For the text-containing cell, return its midpoint in [X, Y] coordinate format. 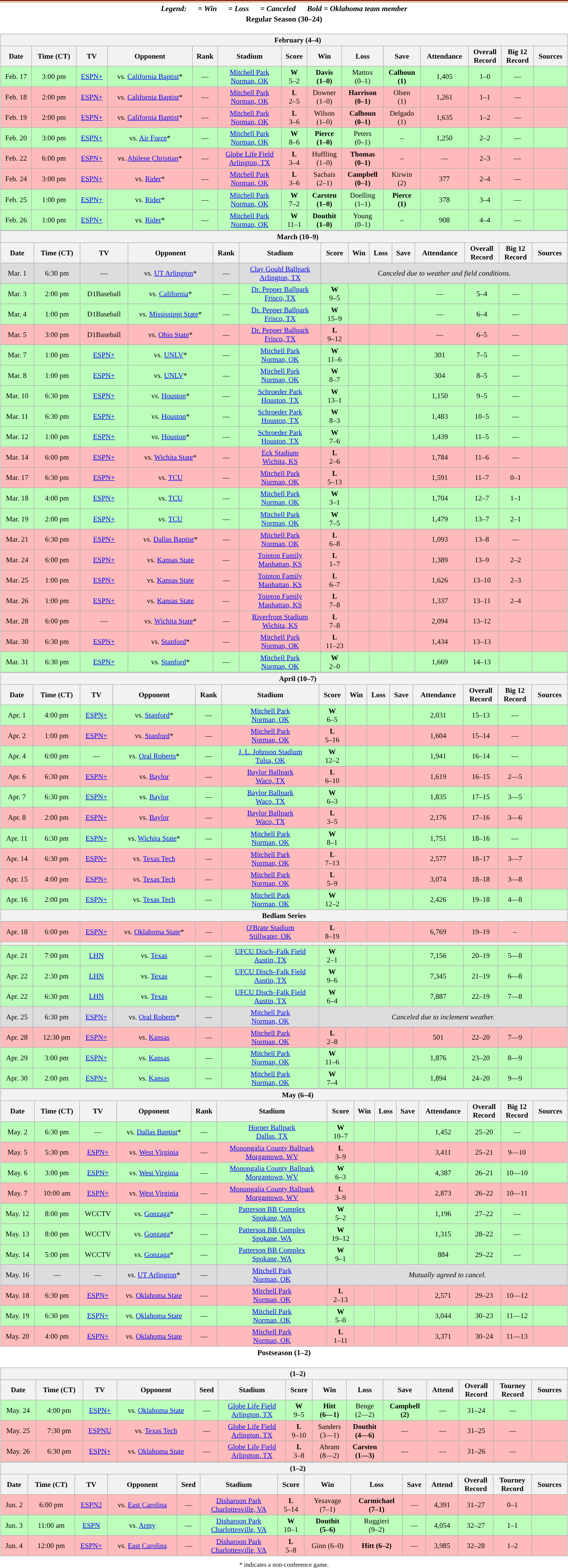
27–22 [484, 1213]
Apr. 7 [17, 797]
Horner BallparkDallas, TX [272, 1131]
Apr. 2 [17, 736]
4–4 [485, 220]
Mar. 18 [17, 498]
31–26 [476, 1451]
17–16 [481, 817]
March (10–9) [284, 237]
Bedlam Series [284, 915]
1,635 [445, 118]
5:30 pm [57, 1152]
L3–5 [332, 817]
11–7 [482, 478]
1,894 [438, 1078]
Abram(8—2) [329, 1451]
Feb. 25 [16, 200]
1,261 [445, 97]
L2–6 [335, 457]
3,044 [443, 1316]
884 [443, 1254]
Peters(0–1) [363, 138]
J. L. Johnson StadiumTulsa, OK [270, 756]
Jun. 2 [14, 1505]
Apr. 18 [17, 932]
1,941 [438, 756]
L5–9 [332, 879]
1–0 [485, 77]
Mar. 5 [17, 335]
L7–13 [332, 858]
1,337 [439, 601]
304 [439, 376]
1,784 [439, 457]
Douthit(5–6) [327, 1525]
1,483 [439, 416]
1,604 [438, 736]
Apr. 21 [17, 955]
W9–1 [341, 1254]
Young(0–1) [363, 220]
Mar. 10 [17, 396]
16–14 [481, 756]
W7–2 [294, 200]
Harrison(0–1) [363, 97]
May. 13 [18, 1234]
Delgado(1) [402, 118]
Carmichael(7–1) [377, 1505]
1,704 [439, 498]
Mar. 17 [17, 478]
Apr. 4 [17, 756]
7,345 [438, 976]
L6–8 [335, 539]
Hitt(6—1) [329, 1410]
Douthit(1–0) [324, 220]
1,439 [439, 437]
W8–7 [335, 376]
10—12 [517, 1296]
1,150 [439, 396]
Mar. 21 [17, 539]
L5–16 [332, 736]
L5–14 [291, 1505]
Apr. 29 [17, 1058]
15–14 [481, 736]
L1–7 [335, 559]
22–20 [481, 1038]
4—8 [515, 900]
29–23 [484, 1296]
Apr. 15 [17, 879]
501 [438, 1038]
May. 26 [18, 1451]
1,876 [438, 1058]
13–13 [482, 642]
Riverfront StadiumWichita, KS [280, 621]
31–27 [476, 1505]
L2–8 [332, 1038]
7—8 [515, 997]
vs. Ohio State* [170, 335]
7–5 [482, 355]
May. 12 [18, 1213]
May. 5 [18, 1152]
31–25 [476, 1431]
18–18 [481, 879]
Calhoun(0–1) [363, 118]
Jun. 4 [14, 1546]
L6–7 [335, 580]
May. 18 [18, 1296]
Canceled due to inclement weather. [443, 1017]
ESPN2 [91, 1505]
10—11 [517, 1193]
3—5 [515, 797]
7—9 [515, 1038]
7:30 pm [59, 1431]
1,434 [439, 642]
Apr. 30 [17, 1078]
12:00 pm [51, 1546]
W7–4 [332, 1078]
1,315 [443, 1234]
21–19 [481, 976]
25–21 [484, 1152]
May. 2 [18, 1131]
Ruggieri(9–2) [377, 1525]
2,577 [438, 858]
Mar. 8 [17, 376]
Apr. 14 [17, 858]
L9–12 [335, 335]
3,411 [443, 1152]
W10–7 [341, 1131]
22–19 [481, 997]
Mar. 12 [17, 437]
Feb. 17 [16, 77]
16–15 [481, 777]
4,387 [443, 1173]
Carsten(1–0) [324, 200]
L3–8 [299, 1451]
W9–6 [332, 976]
L9–10 [299, 1431]
4,054 [442, 1525]
Feb. 22 [16, 158]
May. 6 [18, 1173]
7,887 [438, 997]
30–24 [484, 1336]
10:00 am [57, 1193]
2,571 [443, 1296]
24–20 [481, 1078]
W3–1 [335, 498]
1,626 [439, 580]
May. 14 [18, 1254]
11—13 [517, 1336]
3—8 [515, 879]
18–16 [481, 838]
11—12 [517, 1316]
6–4 [482, 314]
Apr. 6 [17, 777]
Downer(1–0) [324, 97]
378 [445, 200]
11–6 [482, 457]
Kirwin(2) [402, 179]
29–22 [484, 1254]
6–5 [482, 335]
1,835 [438, 797]
Feb. 24 [16, 179]
5:00 pm [57, 1254]
ESPNU [100, 1431]
vs. Mississippi State* [170, 314]
8–5 [482, 376]
Mutually agreed to cancel. [447, 1275]
O'Brate StadiumStillwater, OK [270, 932]
20–19 [481, 955]
9—10 [517, 1152]
L2–13 [341, 1296]
8—9 [515, 1058]
7,156 [438, 955]
Jun. 3 [14, 1525]
vs. Abilene Christian* [150, 158]
Sachais(2–1) [324, 179]
Campbell(2) [405, 1410]
Doelling(1–1) [363, 200]
10–5 [482, 416]
W2–0 [335, 662]
4,391 [442, 1505]
3–4 [485, 200]
9—9 [515, 1078]
Mar. 14 [17, 457]
W8–3 [335, 416]
18–17 [481, 858]
377 [445, 179]
17–15 [481, 797]
Apr. 16 [17, 900]
1,405 [445, 77]
Sanders(3—1) [329, 1431]
1,751 [438, 838]
Pierce(1) [402, 200]
5—8 [515, 955]
May. 19 [18, 1316]
L11–23 [335, 642]
Benge(2—2) [365, 1410]
Mar. 4 [17, 314]
Thomas(0–1) [363, 158]
Mar. 7 [17, 355]
1,093 [439, 539]
Ginn (6–0) [327, 1546]
Mar. 31 [17, 662]
3—7 [515, 858]
7:00 pm [57, 955]
Huffling(1–0) [324, 158]
vs. Army [142, 1525]
25–20 [484, 1131]
6—8 [515, 976]
12–7 [482, 498]
2,873 [443, 1193]
Mar. 25 [17, 580]
15–13 [481, 715]
Mar. 19 [17, 519]
L1–11 [341, 1336]
Davis(1–0) [324, 77]
13–12 [482, 621]
Feb. 26 [16, 220]
L8–19 [332, 932]
May. 7 [18, 1193]
19–19 [481, 932]
Campbell(0–1) [363, 179]
W7–6 [335, 437]
13–7 [482, 519]
vs. California* [170, 293]
14–13 [482, 662]
Olsen(1) [402, 97]
W6–4 [332, 997]
1,479 [439, 519]
May (6–4) [284, 1095]
Mar. 28 [17, 621]
L2–5 [294, 97]
3,074 [438, 879]
32–28 [476, 1546]
W6–5 [332, 715]
6,769 [438, 932]
Canceled due to weather and field conditions. [444, 273]
1,389 [439, 559]
32–27 [476, 1525]
26–22 [484, 1193]
1,250 [445, 138]
Mar. 30 [17, 642]
Mar. 24 [17, 559]
W13–1 [335, 396]
Calhoun(1) [402, 77]
1,619 [438, 777]
Carsten(1—3) [365, 1451]
L3–4 [294, 158]
2:30 pm [57, 976]
Mar. 3 [17, 293]
3,985 [442, 1546]
10—10 [517, 1173]
13–11 [482, 601]
W8–1 [332, 838]
Apr. 1 [17, 715]
2,031 [438, 715]
Hitt (6–2) [377, 1546]
2,426 [438, 900]
Feb. 18 [16, 97]
Apr. 28 [17, 1038]
W19–12 [341, 1234]
Apr. 11 [17, 838]
31–24 [476, 1410]
vs. Air Force* [150, 138]
May. 20 [18, 1336]
1,196 [443, 1213]
W2–1 [332, 955]
26–21 [484, 1173]
February (4–4) [284, 40]
L6–10 [332, 777]
2–1 [515, 519]
Eck StadiumWichita, KS [280, 457]
1,452 [443, 1131]
Clay Gould BallparkArlington, TX [280, 273]
Feb. 19 [16, 118]
Yesavage(7–1) [327, 1505]
23–20 [481, 1058]
Mar. 11 [17, 416]
2,094 [439, 621]
May. 25 [18, 1431]
2,176 [438, 817]
Wilson(1–0) [324, 118]
11–5 [482, 437]
Apr. 8 [17, 817]
W15–9 [335, 314]
5–4 [482, 293]
Mattox(0–1) [363, 77]
13–8 [482, 539]
1,669 [439, 662]
3—6 [515, 817]
May. 24 [18, 1410]
W7–5 [335, 519]
May. 16 [18, 1275]
Apr. 25 [17, 1017]
L5–13 [335, 478]
W8–6 [294, 138]
19–18 [481, 900]
13–10 [482, 580]
9–5 [482, 396]
908 [445, 220]
Mar. 26 [17, 601]
Douthit(4—6) [365, 1431]
April (10–7) [284, 679]
11:00 am [51, 1525]
12:30 pm [57, 1038]
Mar. 1 [17, 273]
Pierce(1–0) [324, 138]
W10–1 [291, 1525]
301 [439, 355]
30–23 [484, 1316]
vs. Oklahoma State* [154, 932]
W5–0 [341, 1316]
3,371 [443, 1336]
L5–8 [291, 1546]
1,591 [439, 478]
Feb. 20 [16, 138]
13–9 [482, 559]
W11–1 [294, 220]
ESPN [91, 1525]
28–22 [484, 1234]
2—5 [515, 777]
